Provide the [X, Y] coordinate of the cell's center where the given text is located.  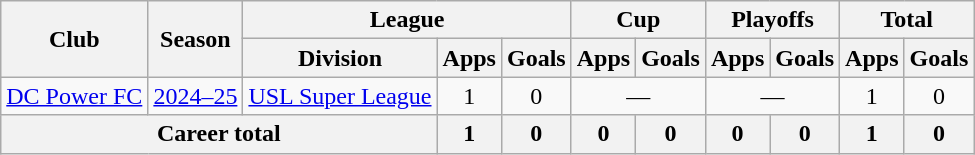
Season [196, 39]
Playoffs [772, 20]
Total [907, 20]
2024–25 [196, 96]
Division [340, 58]
Cup [638, 20]
Club [74, 39]
DC Power FC [74, 96]
League [407, 20]
Career total [219, 134]
USL Super League [340, 96]
